Capture the cell that displays the provided text and extract its [X, Y] central coordinate. 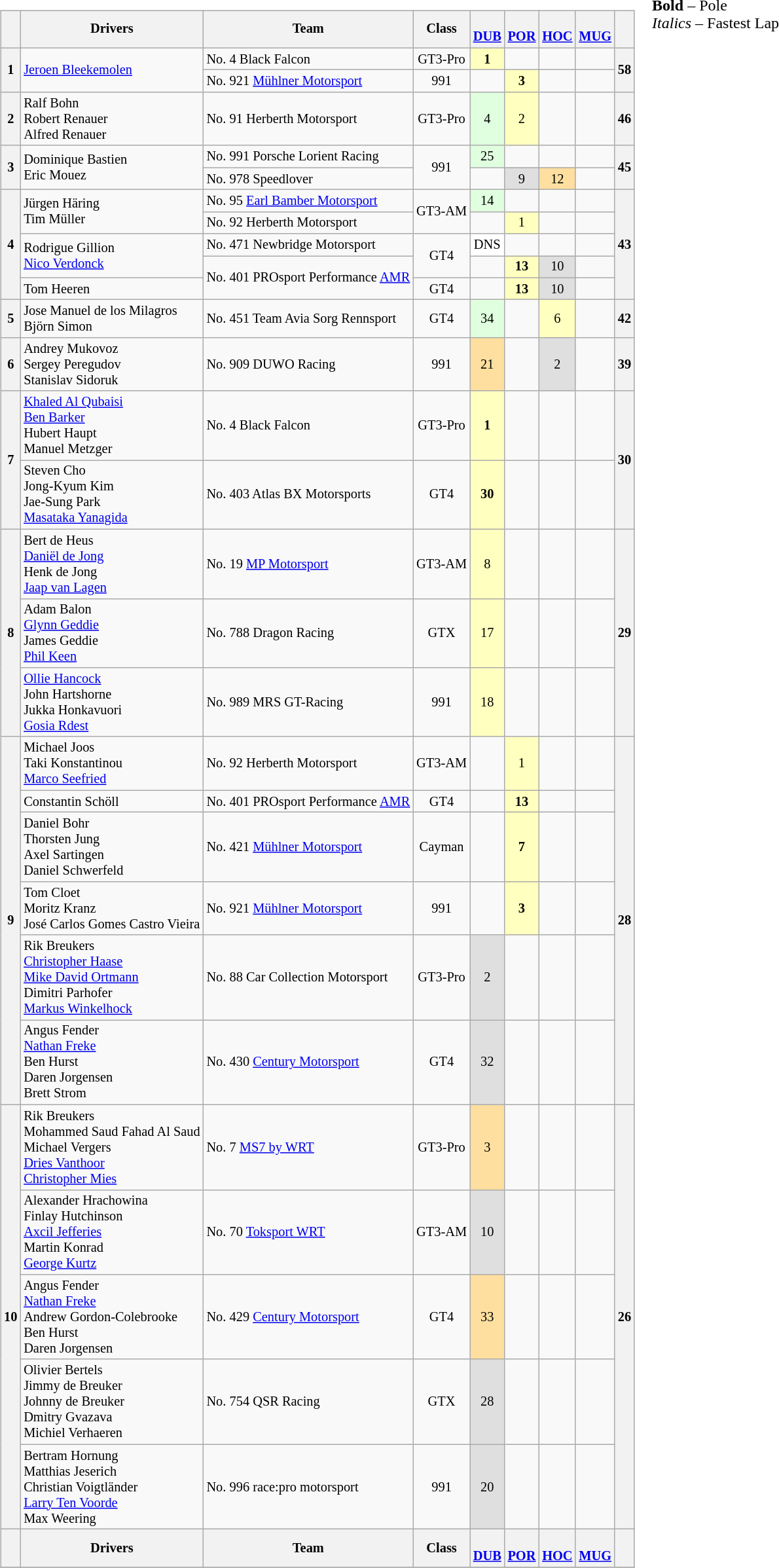
No. 991 Porsche Lorient Racing [309, 156]
33 [487, 1317]
No. 788 Dragon Racing [309, 633]
21 [487, 365]
Jürgen Häring Tim Müller [111, 212]
Tom Cloet Moritz Kranz José Carlos Gomes Castro Vieira [111, 908]
26 [625, 1317]
32 [487, 1063]
Angus Fender Nathan Freke Andrew Gordon-Colebrooke Ben Hurst Daren Jorgensen [111, 1317]
12 [557, 179]
45 [625, 168]
39 [625, 365]
Dominique Bastien Eric Mouez [111, 168]
Khaled Al Qubaisi Ben Barker Hubert Haupt Manuel Metzger [111, 426]
No. 989 MRS GT-Racing [309, 702]
No. 429 Century Motorsport [309, 1317]
42 [625, 319]
34 [487, 319]
No. 909 DUWO Racing [309, 365]
No. 451 Team Avia Sorg Rennsport [309, 319]
No. 7 MS7 by WRT [309, 1147]
58 [625, 69]
No. 754 QSR Racing [309, 1402]
5 [10, 319]
Angus Fender Nathan Freke Ben Hurst Daren Jorgensen Brett Strom [111, 1063]
No. 403 Atlas BX Motorsports [309, 495]
No. 996 race:pro motorsport [309, 1487]
Andrey Mukovoz Sergey Peregudov Stanislav Sidoruk [111, 365]
Adam Balon Glynn Geddie James Geddie Phil Keen [111, 633]
Bertram Hornung Matthias Jeserich Christian Voigtländer Larry Ten Voorde Max Weering [111, 1487]
Steven Cho Jong-Kyum Kim Jae-Sung Park Masataka Yanagida [111, 495]
Daniel Bohr Thorsten Jung Axel Sartingen Daniel Schwerfeld [111, 847]
25 [487, 156]
No. 88 Car Collection Motorsport [309, 977]
Tom Heeren [111, 289]
Rik Breukers Mohammed Saud Fahad Al Saud Michael Vergers Dries Vanthoor Christopher Mies [111, 1147]
14 [487, 201]
No. 70 Toksport WRT [309, 1232]
Ollie Hancock John Hartshorne Jukka Honkavuori Gosia Rdest [111, 702]
No. 978 Speedlover [309, 179]
43 [625, 245]
No. 421 Mühlner Motorsport [309, 847]
No. 471 Newbridge Motorsport [309, 245]
Michael Joos Taki Konstantinou Marco Seefried [111, 763]
18 [487, 702]
Olivier Bertels Jimmy de Breuker Johnny de Breuker Dmitry Gvazava Michiel Verhaeren [111, 1402]
Ralf Bohn Robert Renauer Alfred Renauer [111, 119]
29 [625, 632]
No. 430 Century Motorsport [309, 1063]
Alexander Hrachowina Finlay Hutchinson Axcil Jefferies Martin Konrad George Kurtz [111, 1232]
Cayman [441, 847]
Jose Manuel de los Milagros Björn Simon [111, 319]
Bert de Heus Daniël de Jong Henk de Jong Jaap van Lagen [111, 564]
20 [487, 1487]
No. 95 Earl Bamber Motorsport [309, 201]
17 [487, 633]
No. 91 Herberth Motorsport [309, 119]
Constantin Schöll [111, 801]
46 [625, 119]
DNS [487, 245]
Rodrigue Gillion Nico Verdonck [111, 255]
No. 19 MP Motorsport [309, 564]
Rik Breukers Christopher Haase Mike David Ortmann Dimitri Parhofer Markus Winkelhock [111, 977]
Jeroen Bleekemolen [111, 69]
